Return the [x, y] coordinate for the center point of the cell that contains the specified text.  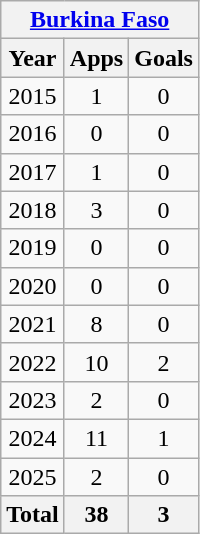
2020 [33, 286]
Burkina Faso [100, 20]
Year [33, 58]
2015 [33, 96]
Apps [96, 58]
38 [96, 515]
2017 [33, 172]
8 [96, 324]
2019 [33, 248]
10 [96, 362]
11 [96, 438]
2022 [33, 362]
2025 [33, 477]
2018 [33, 210]
Total [33, 515]
2023 [33, 400]
2021 [33, 324]
Goals [164, 58]
2016 [33, 134]
2024 [33, 438]
